From the cell containing the given text, extract its center point as (X, Y) coordinate. 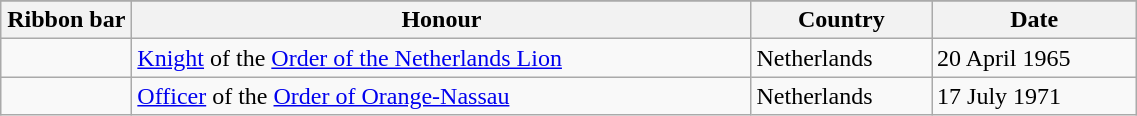
Country (842, 20)
Date (1034, 20)
Knight of the Order of the Netherlands Lion (442, 58)
Ribbon bar (66, 20)
20 April 1965 (1034, 58)
Honour (442, 20)
Officer of the Order of Orange-Nassau (442, 96)
17 July 1971 (1034, 96)
